From the cell containing the given text, extract its center point as (x, y) coordinate. 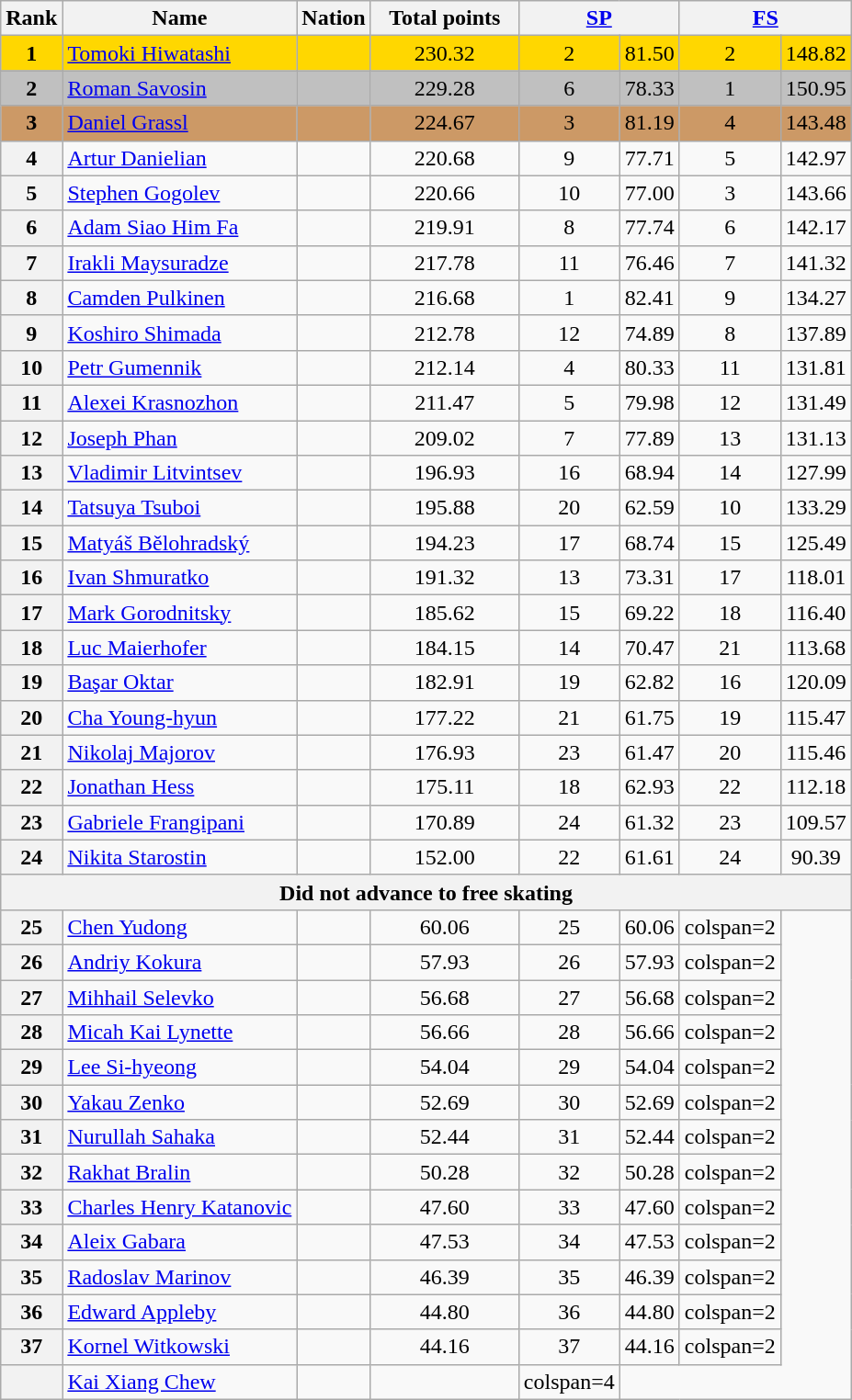
220.68 (445, 158)
230.32 (445, 53)
Artur Danielian (180, 158)
FS (765, 18)
Rank (31, 18)
Roman Savosin (180, 88)
Kornel Witkowski (180, 1347)
Cha Young-hyun (180, 717)
133.29 (816, 508)
127.99 (816, 473)
77.00 (649, 193)
81.19 (649, 123)
Alexei Krasnozhon (180, 402)
216.68 (445, 298)
148.82 (816, 53)
77.89 (649, 438)
116.40 (816, 613)
Nation (334, 18)
Aleix Gabara (180, 1242)
Tomoki Hiwatashi (180, 53)
224.67 (445, 123)
Tatsuya Tsuboi (180, 508)
109.57 (816, 822)
Koshiro Shimada (180, 333)
61.32 (649, 822)
191.32 (445, 578)
113.68 (816, 648)
78.33 (649, 88)
131.49 (816, 402)
61.47 (649, 752)
82.41 (649, 298)
Adam Siao Him Fa (180, 228)
Luc Maierhofer (180, 648)
62.93 (649, 787)
Yakau Zenko (180, 1102)
170.89 (445, 822)
74.89 (649, 333)
Ivan Shmuratko (180, 578)
Nikolaj Majorov (180, 752)
79.98 (649, 402)
176.93 (445, 752)
142.17 (816, 228)
Gabriele Frangipani (180, 822)
69.22 (649, 613)
Radoslav Marinov (180, 1277)
209.02 (445, 438)
Total points (445, 18)
120.09 (816, 683)
229.28 (445, 88)
77.74 (649, 228)
142.97 (816, 158)
141.32 (816, 263)
220.66 (445, 193)
Irakli Maysuradze (180, 263)
68.74 (649, 543)
61.75 (649, 717)
196.93 (445, 473)
81.50 (649, 53)
Stephen Gogolev (180, 193)
131.81 (816, 367)
112.18 (816, 787)
115.46 (816, 752)
219.91 (445, 228)
137.89 (816, 333)
76.46 (649, 263)
73.31 (649, 578)
Rakhat Bralin (180, 1172)
195.88 (445, 508)
62.82 (649, 683)
Petr Gumennik (180, 367)
colspan=4 (569, 1382)
182.91 (445, 683)
77.71 (649, 158)
70.47 (649, 648)
217.78 (445, 263)
Matyáš Bělohradský (180, 543)
Vladimir Litvintsev (180, 473)
131.13 (816, 438)
62.59 (649, 508)
SP (599, 18)
Andriy Kokura (180, 962)
Jonathan Hess (180, 787)
211.47 (445, 402)
Daniel Grassl (180, 123)
150.95 (816, 88)
80.33 (649, 367)
Mark Gorodnitsky (180, 613)
68.94 (649, 473)
Chen Yudong (180, 927)
152.00 (445, 857)
Nikita Starostin (180, 857)
118.01 (816, 578)
Lee Si-hyeong (180, 1067)
177.22 (445, 717)
Name (180, 18)
Did not advance to free skating (426, 892)
61.61 (649, 857)
Kai Xiang Chew (180, 1382)
185.62 (445, 613)
143.48 (816, 123)
Charles Henry Katanovic (180, 1207)
212.78 (445, 333)
184.15 (445, 648)
134.27 (816, 298)
Joseph Phan (180, 438)
125.49 (816, 543)
Camden Pulkinen (180, 298)
Nurullah Sahaka (180, 1137)
Micah Kai Lynette (180, 1033)
Edward Appleby (180, 1312)
90.39 (816, 857)
Başar Oktar (180, 683)
194.23 (445, 543)
Mihhail Selevko (180, 997)
212.14 (445, 367)
143.66 (816, 193)
175.11 (445, 787)
115.47 (816, 717)
